Extract the (x, y) coordinate from the center of the cell holding the provided text.  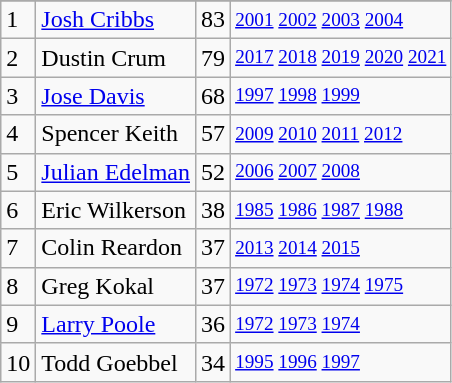
38 (214, 210)
Eric Wilkerson (116, 210)
1985 1986 1987 1988 (341, 210)
2017 2018 2019 2020 2021 (341, 58)
52 (214, 172)
Colin Reardon (116, 248)
2001 2002 2003 2004 (341, 20)
4 (18, 134)
Spencer Keith (116, 134)
1 (18, 20)
1972 1973 1974 1975 (341, 286)
8 (18, 286)
Jose Davis (116, 96)
Dustin Crum (116, 58)
1997 1998 1999 (341, 96)
2013 2014 2015 (341, 248)
Greg Kokal (116, 286)
2009 2010 2011 2012 (341, 134)
7 (18, 248)
79 (214, 58)
34 (214, 362)
68 (214, 96)
10 (18, 362)
1972 1973 1974 (341, 324)
36 (214, 324)
5 (18, 172)
83 (214, 20)
3 (18, 96)
6 (18, 210)
Josh Cribbs (116, 20)
9 (18, 324)
1995 1996 1997 (341, 362)
2 (18, 58)
Todd Goebbel (116, 362)
2006 2007 2008 (341, 172)
Julian Edelman (116, 172)
Larry Poole (116, 324)
57 (214, 134)
